Detect which cell encompasses the target text, then output its (X, Y) center coordinate. 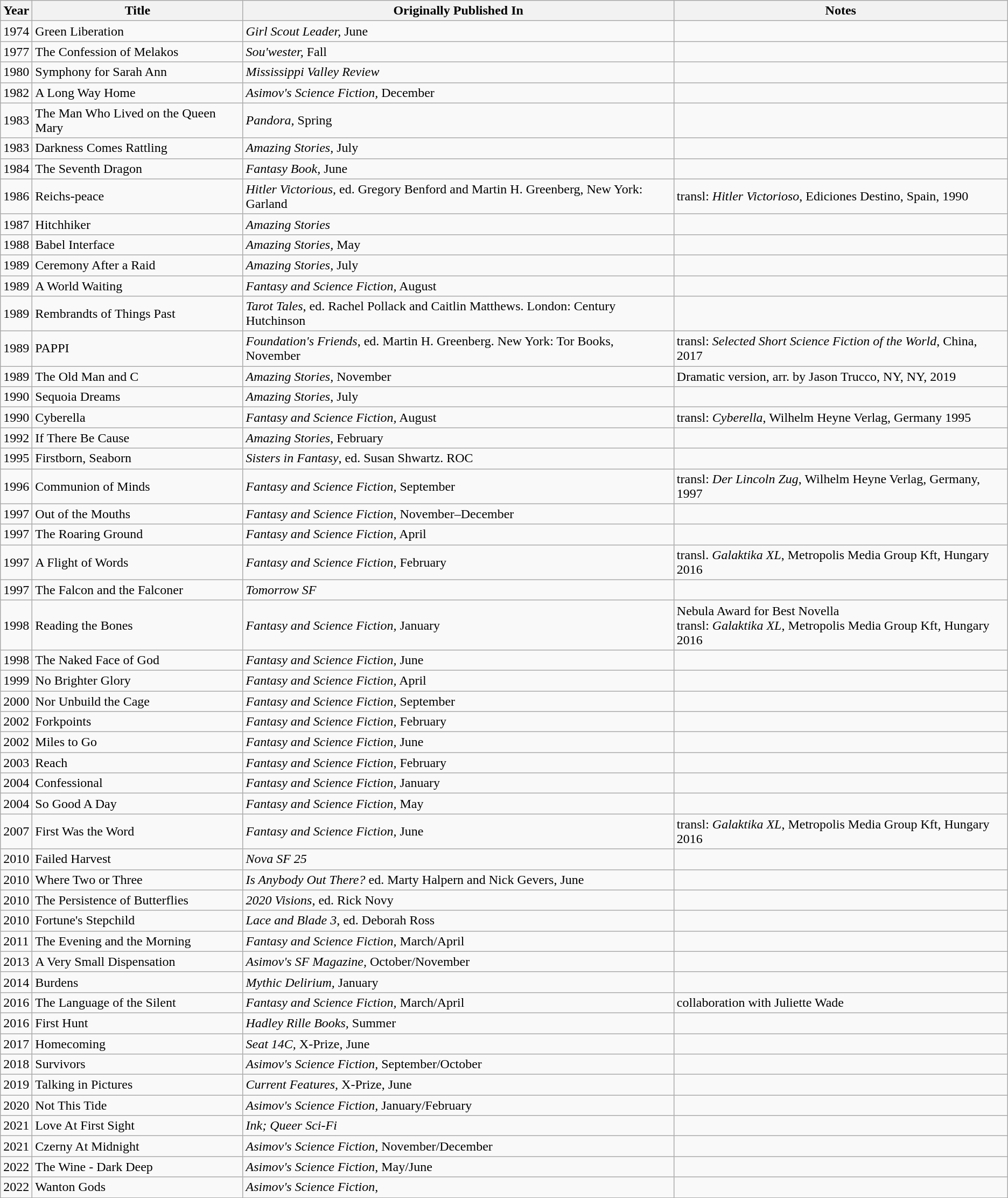
Failed Harvest (138, 859)
Darkness Comes Rattling (138, 148)
Symphony for Sarah Ann (138, 72)
2011 (16, 941)
1986 (16, 196)
Amazing Stories, May (458, 245)
Is Anybody Out There? ed. Marty Halpern and Nick Gevers, June (458, 880)
Originally Published In (458, 11)
Asimov's Science Fiction, January/February (458, 1105)
2003 (16, 763)
The Roaring Ground (138, 534)
Reading the Bones (138, 625)
2019 (16, 1085)
Survivors (138, 1064)
Confessional (138, 783)
1977 (16, 52)
Communion of Minds (138, 486)
Rembrandts of Things Past (138, 314)
Sisters in Fantasy, ed. Susan Shwartz. ROC (458, 458)
Asimov's Science Fiction, December (458, 93)
1984 (16, 169)
The Naked Face of God (138, 660)
The Evening and the Morning (138, 941)
2020 (16, 1105)
1999 (16, 680)
Asimov's Science Fiction, November/December (458, 1146)
If There Be Cause (138, 438)
Nor Unbuild the Cage (138, 701)
Year (16, 11)
Amazing Stories, February (458, 438)
transl: Hitler Victorioso, Ediciones Destino, Spain, 1990 (841, 196)
Green Liberation (138, 31)
Not This Tide (138, 1105)
Forkpoints (138, 722)
No Brighter Glory (138, 680)
The Confession of Melakos (138, 52)
Mississippi Valley Review (458, 72)
So Good A Day (138, 804)
Amazing Stories (458, 224)
The Language of the Silent (138, 1002)
Sou'wester, Fall (458, 52)
A Flight of Words (138, 562)
Where Two or Three (138, 880)
Fantasy Book, June (458, 169)
transl: Selected Short Science Fiction of the World, China, 2017 (841, 349)
Babel Interface (138, 245)
Title (138, 11)
A Very Small Dispensation (138, 962)
Seat 14C, X-Prize, June (458, 1043)
Asimov's SF Magazine, October/November (458, 962)
A Long Way Home (138, 93)
The Old Man and C (138, 377)
Fantasy and Science Fiction, May (458, 804)
1996 (16, 486)
Sequoia Dreams (138, 397)
The Seventh Dragon (138, 169)
Hitler Victorious, ed. Gregory Benford and Martin H. Greenberg, New York: Garland (458, 196)
The Wine - Dark Deep (138, 1167)
Reichs-peace (138, 196)
Fantasy and Science Fiction, November–December (458, 514)
Hitchhiker (138, 224)
2018 (16, 1064)
A World Waiting (138, 286)
The Falcon and the Falconer (138, 590)
1987 (16, 224)
Hadley Rille Books, Summer (458, 1023)
2007 (16, 832)
1995 (16, 458)
Nebula Award for Best Novellatransl: Galaktika XL, Metropolis Media Group Kft, Hungary 2016 (841, 625)
transl: Der Lincoln Zug, Wilhelm Heyne Verlag, Germany, 1997 (841, 486)
Asimov's Science Fiction, May/June (458, 1167)
Dramatic version, arr. by Jason Trucco, NY, NY, 2019 (841, 377)
2017 (16, 1043)
Love At First Sight (138, 1126)
Firstborn, Seaborn (138, 458)
Ceremony After a Raid (138, 265)
Current Features, X-Prize, June (458, 1085)
Pandora, Spring (458, 121)
Tarot Tales, ed. Rachel Pollack and Caitlin Matthews. London: Century Hutchinson (458, 314)
The Persistence of Butterflies (138, 900)
First Hunt (138, 1023)
Ink; Queer Sci-Fi (458, 1126)
1974 (16, 31)
1992 (16, 438)
Reach (138, 763)
Czerny At Midnight (138, 1146)
Lace and Blade 3, ed. Deborah Ross (458, 921)
2013 (16, 962)
1980 (16, 72)
Miles to Go (138, 742)
Talking in Pictures (138, 1085)
Amazing Stories, November (458, 377)
Mythic Delirium, January (458, 982)
The Man Who Lived on the Queen Mary (138, 121)
Asimov's Science Fiction, (458, 1187)
transl. Galaktika XL, Metropolis Media Group Kft, Hungary 2016 (841, 562)
First Was the Word (138, 832)
Burdens (138, 982)
1982 (16, 93)
Wanton Gods (138, 1187)
Nova SF 25 (458, 859)
collaboration with Juliette Wade (841, 1002)
transl: Galaktika XL, Metropolis Media Group Kft, Hungary 2016 (841, 832)
Notes (841, 11)
2020 Visions, ed. Rick Novy (458, 900)
Girl Scout Leader, June (458, 31)
2000 (16, 701)
2014 (16, 982)
transl: Cyberella, Wilhelm Heyne Verlag, Germany 1995 (841, 417)
1988 (16, 245)
Tomorrow SF (458, 590)
Asimov's Science Fiction, September/October (458, 1064)
Cyberella (138, 417)
Foundation's Friends, ed. Martin H. Greenberg. New York: Tor Books, November (458, 349)
Out of the Mouths (138, 514)
PAPPI (138, 349)
Homecoming (138, 1043)
Fortune's Stepchild (138, 921)
